Identify which cell holds the provided text, then report its [x, y] central coordinate. 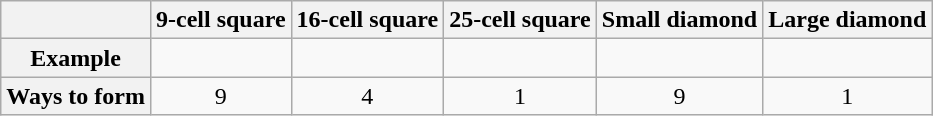
4 [368, 96]
Large diamond [848, 20]
16-cell square [368, 20]
25-cell square [520, 20]
9-cell square [220, 20]
Ways to form [76, 96]
Example [76, 58]
Small diamond [679, 20]
